Scan for the cell matching the given text and deliver its [x, y] coordinate at center. 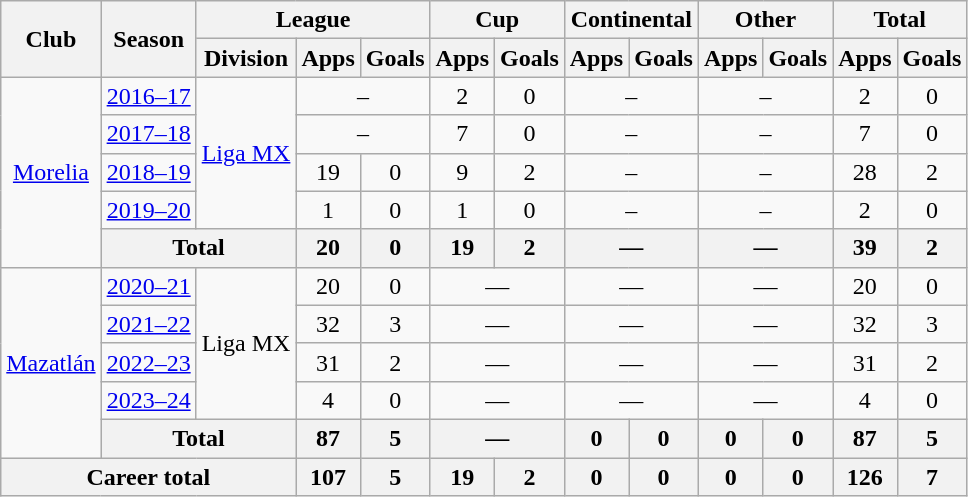
Cup [497, 20]
Division [246, 58]
2023–24 [148, 400]
Season [148, 39]
Morelia [51, 172]
2020–21 [148, 286]
2018–19 [148, 172]
107 [328, 477]
28 [865, 172]
2016–17 [148, 96]
2022–23 [148, 362]
League [313, 20]
Other [765, 20]
2019–20 [148, 210]
Club [51, 39]
Career total [148, 477]
Continental [631, 20]
Mazatlán [51, 362]
39 [865, 248]
2017–18 [148, 134]
9 [462, 172]
2021–22 [148, 324]
126 [865, 477]
